Output the (X, Y) coordinate of the center of the cell containing the given text.  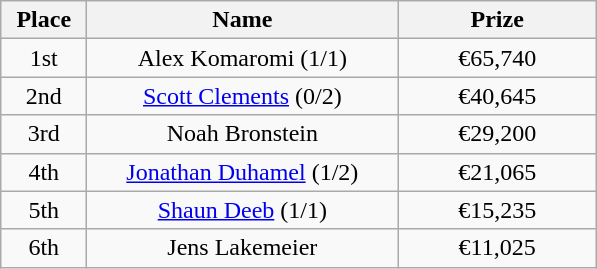
Prize (498, 20)
Noah Bronstein (242, 134)
2nd (44, 96)
Jonathan Duhamel (1/2) (242, 172)
€40,645 (498, 96)
Jens Lakemeier (242, 248)
€21,065 (498, 172)
Name (242, 20)
6th (44, 248)
€15,235 (498, 210)
4th (44, 172)
1st (44, 58)
3rd (44, 134)
€11,025 (498, 248)
5th (44, 210)
Place (44, 20)
Scott Clements (0/2) (242, 96)
€65,740 (498, 58)
Alex Komaromi (1/1) (242, 58)
Shaun Deeb (1/1) (242, 210)
€29,200 (498, 134)
